Determine the [X, Y] coordinate at the center of the cell enclosing the given text.  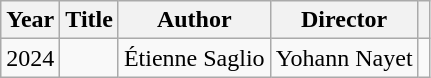
Author [194, 20]
Director [344, 20]
Title [90, 20]
Étienne Saglio [194, 58]
Yohann Nayet [344, 58]
Year [30, 20]
2024 [30, 58]
